Detect which cell encompasses the target text, then output its (X, Y) center coordinate. 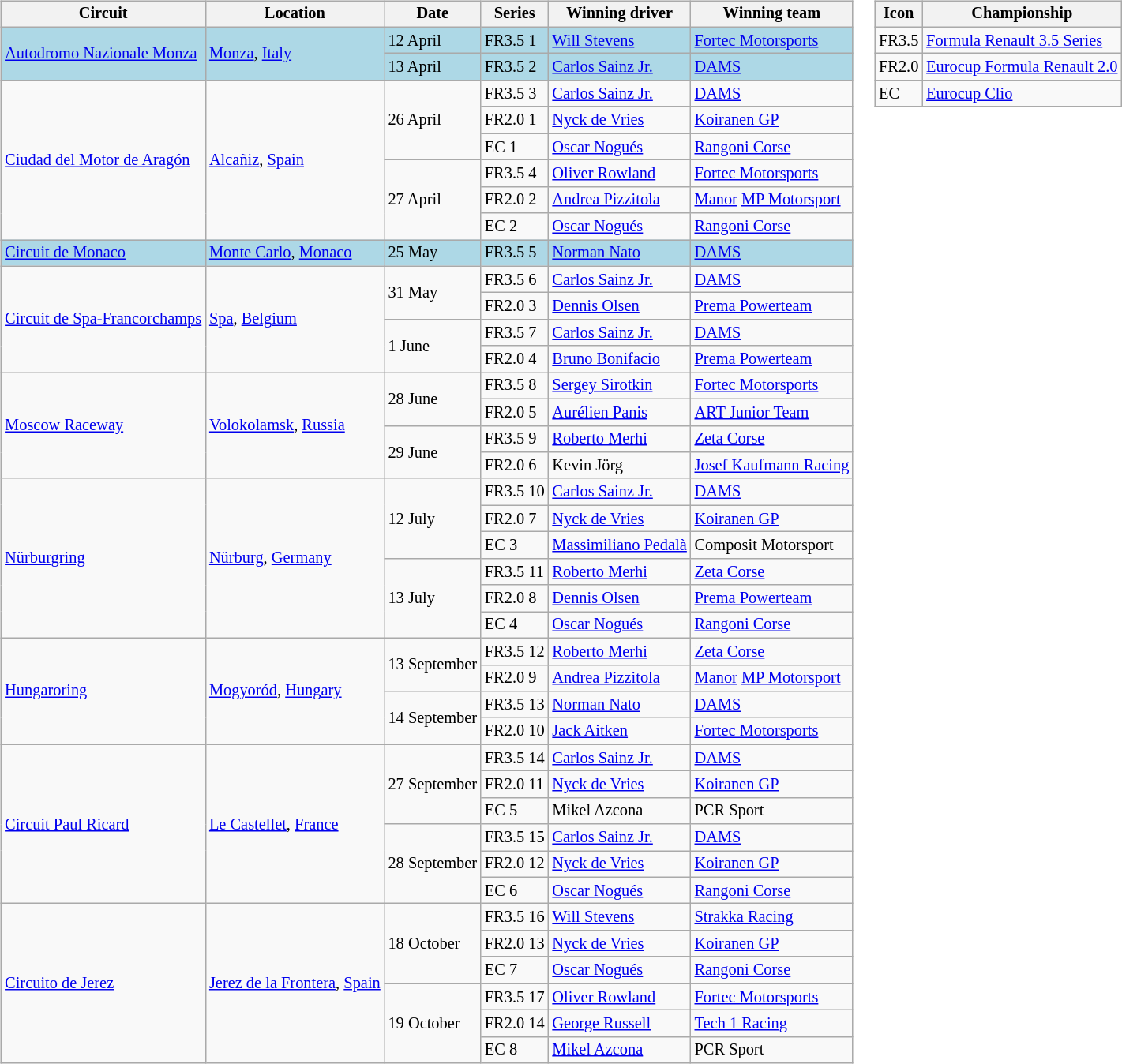
FR3.5 7 (515, 333)
FR3.5 6 (515, 279)
FR3.5 4 (515, 174)
19 October (433, 1023)
Ciudad del Motor de Aragón (103, 160)
25 May (433, 253)
FR2.0 5 (515, 412)
FR3.5 1 (515, 40)
FR3.5 17 (515, 997)
Winning team (772, 14)
Alcañiz, Spain (295, 160)
Bruno Bonifacio (620, 359)
Nürburgring (103, 558)
FR2.0 8 (515, 598)
FR3.5 2 (515, 67)
31 May (433, 292)
Eurocup Clio (1022, 94)
EC 1 (515, 147)
FR2.0 (899, 67)
29 June (433, 451)
27 September (433, 785)
Formula Renault 3.5 Series (1022, 40)
18 October (433, 944)
27 April (433, 200)
13 September (433, 665)
FR3.5 13 (515, 705)
Mogyoród, Hungary (295, 691)
Josef Kaufmann Racing (772, 466)
EC 4 (515, 625)
FR3.5 11 (515, 571)
Spa, Belgium (295, 319)
George Russell (620, 1024)
EC 5 (515, 811)
Circuit de Spa-Francorchamps (103, 319)
EC 7 (515, 970)
Autodromo Nazionale Monza (103, 54)
FR2.0 6 (515, 466)
FR3.5 9 (515, 439)
Strakka Racing (772, 917)
ART Junior Team (772, 412)
FR2.0 11 (515, 785)
Icon (899, 14)
FR2.0 9 (515, 678)
Massimiliano Pedalà (620, 545)
FR2.0 7 (515, 519)
13 July (433, 598)
Moscow Raceway (103, 426)
Location (295, 14)
Circuito de Jerez (103, 983)
Volokolamsk, Russia (295, 426)
FR2.0 1 (515, 120)
Hungaroring (103, 691)
Monte Carlo, Monaco (295, 253)
FR3.5 5 (515, 253)
FR2.0 14 (515, 1024)
FR3.5 15 (515, 837)
Series (515, 14)
12 April (433, 40)
Sergey Sirotkin (620, 386)
28 September (433, 864)
Winning driver (620, 14)
28 June (433, 399)
FR3.5 (899, 40)
Composit Motorsport (772, 545)
14 September (433, 718)
Jerez de la Frontera, Spain (295, 983)
Circuit Paul Ricard (103, 824)
Monza, Italy (295, 54)
FR3.5 3 (515, 94)
Circuit de Monaco (103, 253)
Date (433, 14)
EC 8 (515, 1050)
Jack Aitken (620, 731)
FR3.5 16 (515, 917)
26 April (433, 120)
FR3.5 14 (515, 758)
13 April (433, 67)
FR3.5 12 (515, 651)
Eurocup Formula Renault 2.0 (1022, 67)
Le Castellet, France (295, 824)
Circuit (103, 14)
FR3.5 10 (515, 492)
EC 2 (515, 227)
FR2.0 2 (515, 200)
Championship (1022, 14)
EC 3 (515, 545)
EC 6 (515, 890)
EC (899, 94)
FR3.5 8 (515, 386)
FR2.0 13 (515, 944)
1 June (433, 346)
Nürburg, Germany (295, 558)
FR2.0 3 (515, 306)
Kevin Jörg (620, 466)
FR2.0 12 (515, 864)
Aurélien Panis (620, 412)
FR2.0 4 (515, 359)
Tech 1 Racing (772, 1024)
12 July (433, 518)
FR2.0 10 (515, 731)
